Return the [X, Y] coordinate for the center point of the cell that contains the specified text.  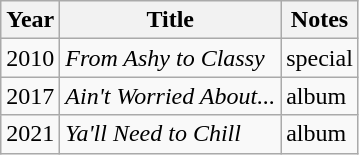
Year [30, 20]
2021 [30, 134]
From Ashy to Classy [170, 58]
Ain't Worried About... [170, 96]
2017 [30, 96]
Notes [320, 20]
Ya'll Need to Chill [170, 134]
special [320, 58]
2010 [30, 58]
Title [170, 20]
